For the text-containing cell, return its midpoint in [x, y] coordinate format. 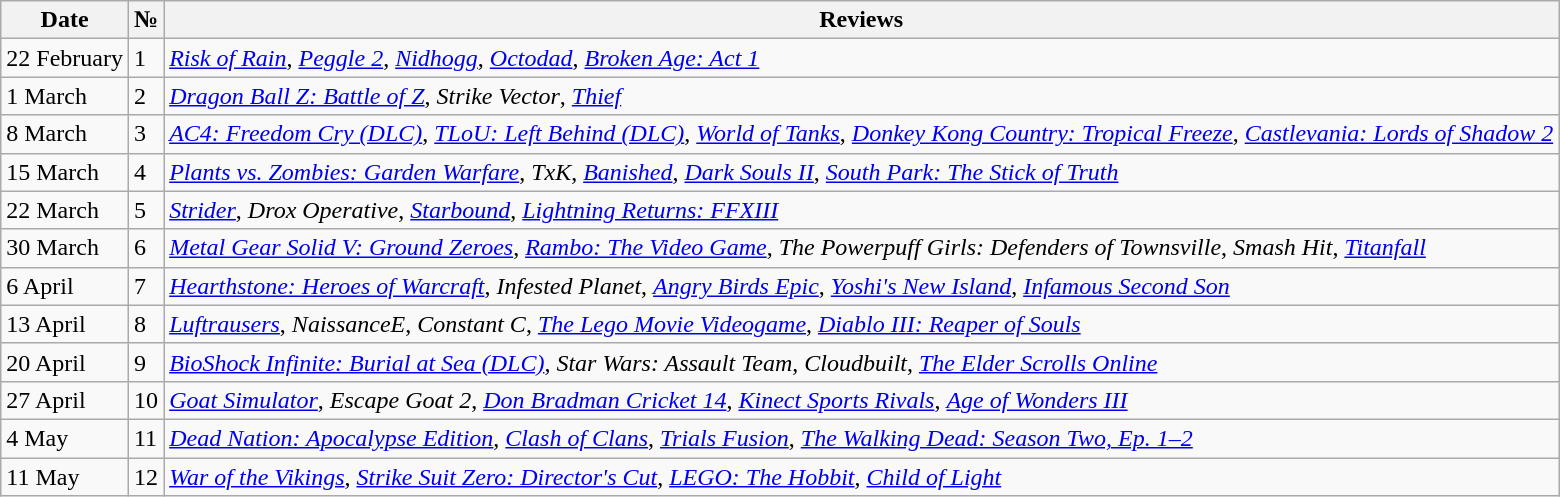
15 March [65, 172]
27 April [65, 400]
1 March [65, 96]
№ [146, 20]
6 [146, 248]
Luftrausers, NaissanceE, Constant C, The Lego Movie Videogame, Diablo III: Reaper of Souls [862, 324]
12 [146, 477]
8 [146, 324]
11 [146, 438]
30 March [65, 248]
AC4: Freedom Cry (DLC), TLoU: Left Behind (DLC), World of Tanks, Donkey Kong Country: Tropical Freeze, Castlevania: Lords of Shadow 2 [862, 134]
Dead Nation: Apocalypse Edition, Clash of Clans, Trials Fusion, The Walking Dead: Season Two, Ep. 1–2 [862, 438]
11 May [65, 477]
10 [146, 400]
Metal Gear Solid V: Ground Zeroes, Rambo: The Video Game, The Powerpuff Girls: Defenders of Townsville, Smash Hit, Titanfall [862, 248]
9 [146, 362]
22 March [65, 210]
22 February [65, 58]
Goat Simulator, Escape Goat 2, Don Bradman Cricket 14, Kinect Sports Rivals, Age of Wonders III [862, 400]
7 [146, 286]
Date [65, 20]
Strider, Drox Operative, Starbound, Lightning Returns: FFXIII [862, 210]
4 [146, 172]
Risk of Rain, Peggle 2, Nidhogg, Octodad, Broken Age: Act 1 [862, 58]
20 April [65, 362]
BioShock Infinite: Burial at Sea (DLC), Star Wars: Assault Team, Cloudbuilt, The Elder Scrolls Online [862, 362]
Reviews [862, 20]
Hearthstone: Heroes of Warcraft, Infested Planet, Angry Birds Epic, Yoshi's New Island, Infamous Second Son [862, 286]
5 [146, 210]
13 April [65, 324]
1 [146, 58]
2 [146, 96]
Dragon Ball Z: Battle of Z, Strike Vector, Thief [862, 96]
Plants vs. Zombies: Garden Warfare, TxK, Banished, Dark Souls II, South Park: The Stick of Truth [862, 172]
War of the Vikings, Strike Suit Zero: Director's Cut, LEGO: The Hobbit, Child of Light [862, 477]
3 [146, 134]
6 April [65, 286]
8 March [65, 134]
4 May [65, 438]
